Identify which cell holds the provided text, then report its (x, y) central coordinate. 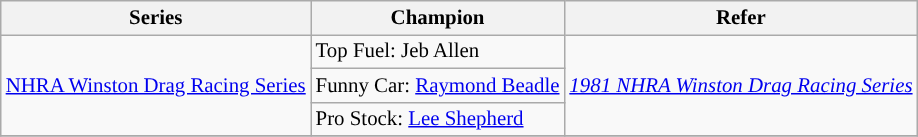
Funny Car: Raymond Beadle (438, 85)
1981 NHRA Winston Drag Racing Series (740, 85)
Series (156, 18)
Top Fuel: Jeb Allen (438, 51)
NHRA Winston Drag Racing Series (156, 85)
Champion (438, 18)
Refer (740, 18)
Pro Stock: Lee Shepherd (438, 119)
